Find where the given text appears and provide that cell's center as (x, y) coordinate. 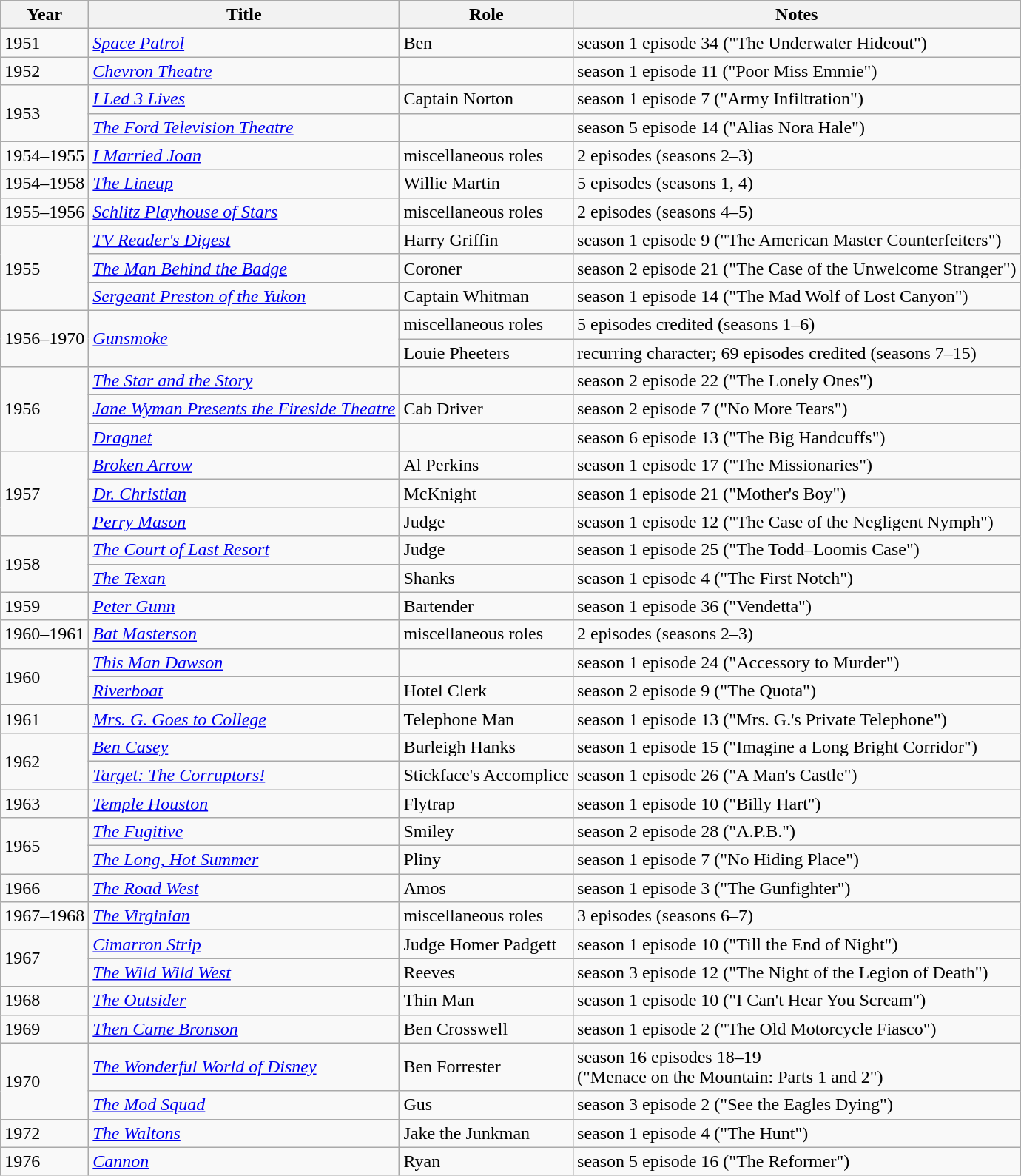
Cimarron Strip (244, 944)
Flytrap (487, 803)
1952 (44, 71)
Jane Wyman Presents the Fireside Theatre (244, 409)
Ben Crosswell (487, 1029)
Broken Arrow (244, 466)
The Texan (244, 578)
Cannon (244, 1161)
1956–1970 (44, 338)
Notes (797, 15)
season 1 episode 24 ("Accessory to Murder") (797, 662)
Ben Casey (244, 747)
Sergeant Preston of the Yukon (244, 296)
Al Perkins (487, 466)
Perry Mason (244, 522)
Bartender (487, 606)
1960–1961 (44, 634)
1965 (44, 846)
1972 (44, 1133)
season 1 episode 17 ("The Missionaries") (797, 466)
Hotel Clerk (487, 691)
1970 (44, 1081)
Coroner (487, 268)
2 episodes (seasons 4–5) (797, 212)
season 1 episode 7 ("Army Infiltration") (797, 99)
The Waltons (244, 1133)
season 1 episode 7 ("No Hiding Place") (797, 860)
Temple Houston (244, 803)
season 2 episode 9 ("The Quota") (797, 691)
1963 (44, 803)
3 episodes (seasons 6–7) (797, 916)
The Court of Last Resort (244, 550)
Captain Whitman (487, 296)
season 1 episode 13 ("Mrs. G.'s Private Telephone") (797, 719)
1957 (44, 494)
Schlitz Playhouse of Stars (244, 212)
Burleigh Hanks (487, 747)
Bat Masterson (244, 634)
Chevron Theatre (244, 71)
season 2 episode 7 ("No More Tears") (797, 409)
1960 (44, 676)
season 2 episode 28 ("A.P.B.") (797, 832)
season 1 episode 21 ("Mother's Boy") (797, 494)
The Outsider (244, 1001)
The Man Behind the Badge (244, 268)
season 1 episode 9 ("The American Master Counterfeiters") (797, 240)
I Married Joan (244, 155)
1955 (44, 268)
Louie Pheeters (487, 353)
The Ford Television Theatre (244, 127)
Smiley (487, 832)
season 16 episodes 18–19("Menace on the Mountain: Parts 1 and 2") (797, 1067)
The Wild Wild West (244, 972)
Role (487, 15)
5 episodes credited (seasons 1–6) (797, 324)
recurring character; 69 episodes credited (seasons 7–15) (797, 353)
I Led 3 Lives (244, 99)
Ben Forrester (487, 1067)
season 6 episode 13 ("The Big Handcuffs") (797, 437)
Peter Gunn (244, 606)
Harry Griffin (487, 240)
The Wonderful World of Disney (244, 1067)
1954–1958 (44, 184)
Cab Driver (487, 409)
season 2 episode 22 ("The Lonely Ones") (797, 381)
The Mod Squad (244, 1105)
season 1 episode 26 ("A Man's Castle") (797, 775)
Stickface's Accomplice (487, 775)
1959 (44, 606)
Ryan (487, 1161)
McKnight (487, 494)
season 3 episode 2 ("See the Eagles Dying") (797, 1105)
1956 (44, 409)
1969 (44, 1029)
TV Reader's Digest (244, 240)
season 1 episode 34 ("The Underwater Hideout") (797, 43)
Mrs. G. Goes to College (244, 719)
1958 (44, 564)
1955–1956 (44, 212)
season 1 episode 15 ("Imagine a Long Bright Corridor") (797, 747)
The Long, Hot Summer (244, 860)
season 1 episode 10 ("Billy Hart") (797, 803)
1967–1968 (44, 916)
Judge Homer Padgett (487, 944)
season 1 episode 11 ("Poor Miss Emmie") (797, 71)
Then Came Bronson (244, 1029)
1976 (44, 1161)
season 1 episode 36 ("Vendetta") (797, 606)
1953 (44, 113)
Ben (487, 43)
season 1 episode 4 ("The Hunt") (797, 1133)
Target: The Corruptors! (244, 775)
1962 (44, 761)
season 1 episode 3 ("The Gunfighter") (797, 888)
Captain Norton (487, 99)
Dr. Christian (244, 494)
season 1 episode 10 ("Till the End of Night") (797, 944)
season 3 episode 12 ("The Night of the Legion of Death") (797, 972)
Gunsmoke (244, 338)
Riverboat (244, 691)
season 1 episode 10 ("I Can't Hear You Scream") (797, 1001)
1951 (44, 43)
1961 (44, 719)
1967 (44, 958)
Dragnet (244, 437)
Amos (487, 888)
This Man Dawson (244, 662)
The Fugitive (244, 832)
Gus (487, 1105)
season 1 episode 2 ("The Old Motorcycle Fiasco") (797, 1029)
season 1 episode 4 ("The First Notch") (797, 578)
season 1 episode 12 ("The Case of the Negligent Nymph") (797, 522)
season 5 episode 14 ("Alias Nora Hale") (797, 127)
Thin Man (487, 1001)
1966 (44, 888)
Year (44, 15)
Telephone Man (487, 719)
5 episodes (seasons 1, 4) (797, 184)
1968 (44, 1001)
1954–1955 (44, 155)
season 5 episode 16 ("The Reformer") (797, 1161)
The Virginian (244, 916)
Title (244, 15)
Space Patrol (244, 43)
Jake the Junkman (487, 1133)
Pliny (487, 860)
Willie Martin (487, 184)
season 1 episode 25 ("The Todd–Loomis Case") (797, 550)
The Road West (244, 888)
Reeves (487, 972)
season 1 episode 14 ("The Mad Wolf of Lost Canyon") (797, 296)
Shanks (487, 578)
season 2 episode 21 ("The Case of the Unwelcome Stranger") (797, 268)
The Lineup (244, 184)
The Star and the Story (244, 381)
